Detect which cell encompasses the target text, then output its (X, Y) center coordinate. 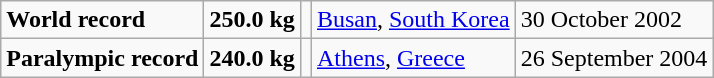
Paralympic record (102, 58)
240.0 kg (252, 58)
30 October 2002 (614, 20)
Athens, Greece (413, 58)
Busan, South Korea (413, 20)
World record (102, 20)
250.0 kg (252, 20)
26 September 2004 (614, 58)
